Provide the [X, Y] coordinate of the cell's center where the given text is located.  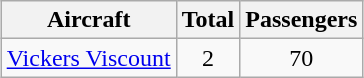
Aircraft [88, 20]
Passengers [302, 20]
70 [302, 58]
Vickers Viscount [88, 58]
Total [208, 20]
2 [208, 58]
